For the text-containing cell, return its midpoint in (x, y) coordinate format. 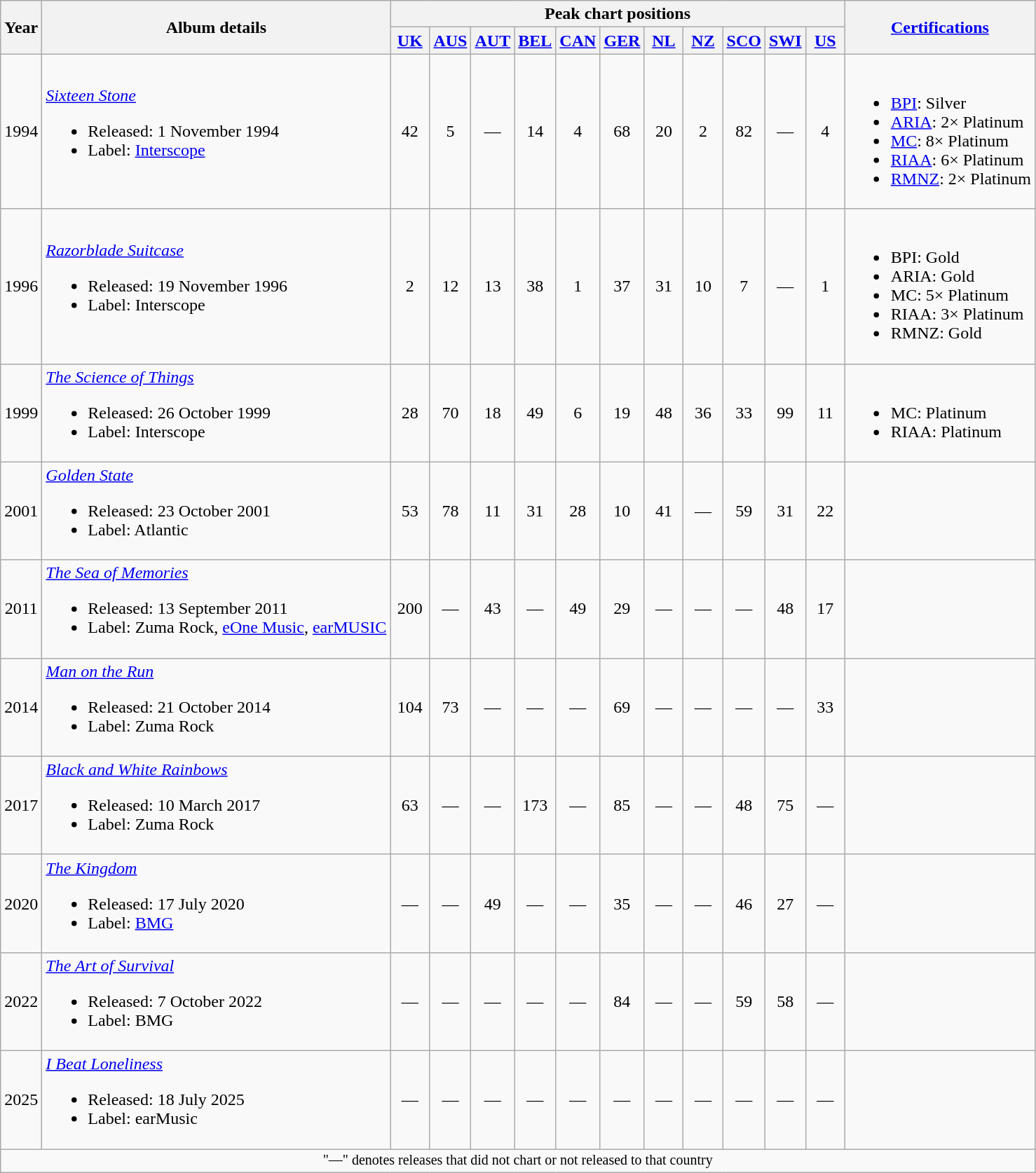
82 (744, 132)
SCO (744, 41)
1996 (21, 286)
69 (622, 707)
CAN (578, 41)
The KingdomReleased: 17 July 2020Label: BMG (216, 903)
7 (744, 286)
GER (622, 41)
18 (493, 413)
US (825, 41)
The Art of SurvivalReleased: 7 October 2022Label: BMG (216, 1001)
37 (622, 286)
BPI: SilverARIA: 2× PlatinumMC: 8× PlatinumRIAA: 6× PlatinumRMNZ: 2× Platinum (939, 132)
Sixteen StoneReleased: 1 November 1994Label: Interscope (216, 132)
2014 (21, 707)
2025 (21, 1099)
43 (493, 609)
85 (622, 805)
1999 (21, 413)
58 (785, 1001)
75 (785, 805)
20 (664, 132)
2017 (21, 805)
19 (622, 413)
2001 (21, 511)
1994 (21, 132)
Peak chart positions (618, 14)
NZ (703, 41)
BPI: GoldARIA: GoldMC: 5× PlatinumRIAA: 3× PlatinumRMNZ: Gold (939, 286)
Year (21, 27)
42 (410, 132)
99 (785, 413)
SWI (785, 41)
BEL (536, 41)
63 (410, 805)
Black and White RainbowsReleased: 10 March 2017Label: Zuma Rock (216, 805)
17 (825, 609)
36 (703, 413)
AUT (493, 41)
12 (450, 286)
5 (450, 132)
AUS (450, 41)
73 (450, 707)
84 (622, 1001)
6 (578, 413)
27 (785, 903)
35 (622, 903)
UK (410, 41)
29 (622, 609)
2020 (21, 903)
Razorblade SuitcaseReleased: 19 November 1996Label: Interscope (216, 286)
13 (493, 286)
MC: PlatinumRIAA: Platinum (939, 413)
22 (825, 511)
The Sea of MemoriesReleased: 13 September 2011Label: Zuma Rock, eOne Music, earMUSIC (216, 609)
38 (536, 286)
Man on the RunReleased: 21 October 2014Label: Zuma Rock (216, 707)
"—" denotes releases that did not chart or not released to that country (518, 1160)
The Science of ThingsReleased: 26 October 1999Label: Interscope (216, 413)
NL (664, 41)
104 (410, 707)
70 (450, 413)
78 (450, 511)
173 (536, 805)
46 (744, 903)
2011 (21, 609)
2022 (21, 1001)
68 (622, 132)
I Beat LonelinessReleased: 18 July 2025Label: earMusic (216, 1099)
41 (664, 511)
Golden StateReleased: 23 October 2001Label: Atlantic (216, 511)
Certifications (939, 27)
53 (410, 511)
Album details (216, 27)
200 (410, 609)
14 (536, 132)
